Capture the cell that displays the provided text and extract its [X, Y] central coordinate. 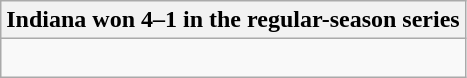
Indiana won 4–1 in the regular-season series [233, 20]
